Return (x, y) of the center of cell containing provided text 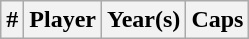
# (12, 20)
Player (63, 20)
Year(s) (144, 20)
Caps (218, 20)
